Scan for the cell matching the given text and deliver its (X, Y) coordinate at center. 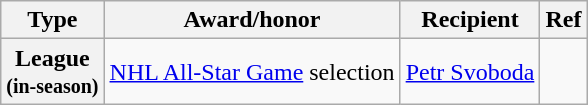
NHL All-Star Game selection (252, 72)
Award/honor (252, 20)
Ref (564, 20)
Petr Svoboda (470, 72)
Type (52, 20)
Recipient (470, 20)
League(in-season) (52, 72)
